Return the [x, y] coordinate for the center point of the cell that contains the specified text.  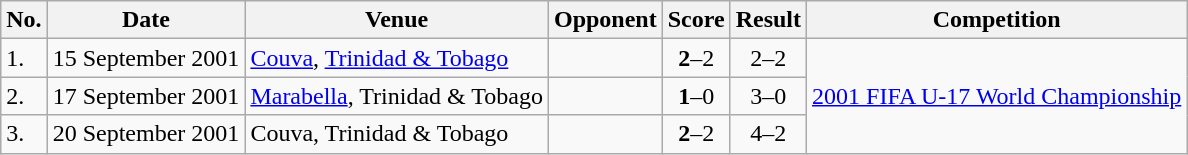
Venue [397, 20]
Result [768, 20]
3–0 [768, 96]
Competition [997, 20]
1–0 [696, 96]
2001 FIFA U-17 World Championship [997, 96]
15 September 2001 [146, 58]
No. [24, 20]
Score [696, 20]
1. [24, 58]
Marabella, Trinidad & Tobago [397, 96]
20 September 2001 [146, 134]
4–2 [768, 134]
Date [146, 20]
2. [24, 96]
3. [24, 134]
Opponent [605, 20]
17 September 2001 [146, 96]
